Return the (X, Y) coordinate for the center point of the cell that contains the specified text.  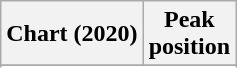
Peakposition (189, 34)
Chart (2020) (72, 34)
